Scan for the cell matching the given text and deliver its (x, y) coordinate at center. 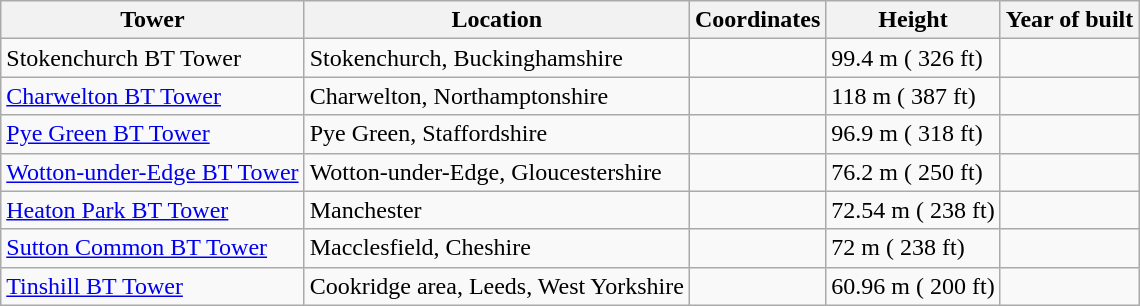
76.2 m ( 250 ft) (913, 172)
Cookridge area, Leeds, West Yorkshire (496, 286)
Wotton-under-Edge, Gloucestershire (496, 172)
72.54 m ( 238 ft) (913, 210)
60.96 m ( 200 ft) (913, 286)
Tinshill BT Tower (152, 286)
Charwelton, Northamptonshire (496, 96)
Coordinates (757, 20)
Manchester (496, 210)
Location (496, 20)
Year of built (1070, 20)
99.4 m ( 326 ft) (913, 58)
Stokenchurch, Buckinghamshire (496, 58)
96.9 m ( 318 ft) (913, 134)
Sutton Common BT Tower (152, 248)
Charwelton BT Tower (152, 96)
Macclesfield, Cheshire (496, 248)
118 m ( 387 ft) (913, 96)
Wotton-under-Edge BT Tower (152, 172)
Height (913, 20)
Stokenchurch BT Tower (152, 58)
Tower (152, 20)
Pye Green, Staffordshire (496, 134)
72 m ( 238 ft) (913, 248)
Heaton Park BT Tower (152, 210)
Pye Green BT Tower (152, 134)
